From the cell containing the given text, extract its center point as [x, y] coordinate. 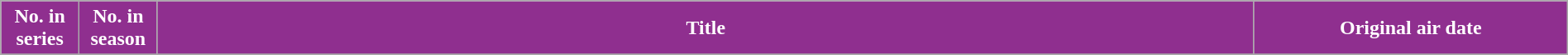
Original air date [1411, 28]
No. inseason [117, 28]
No. inseries [40, 28]
Title [705, 28]
